Capture the cell that displays the provided text and extract its [X, Y] central coordinate. 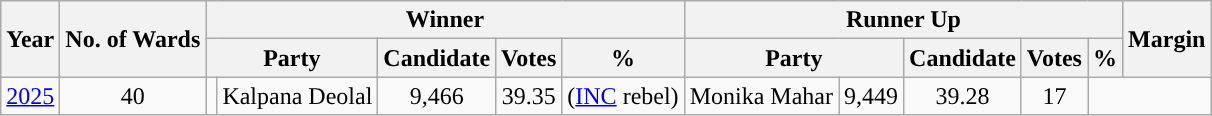
Margin [1167, 39]
No. of Wards [133, 39]
9,466 [437, 96]
Winner [445, 20]
Runner Up [903, 20]
Year [30, 39]
39.28 [963, 96]
(INC rebel) [623, 96]
Kalpana Deolal [298, 96]
39.35 [529, 96]
9,449 [870, 96]
17 [1054, 96]
40 [133, 96]
2025 [30, 96]
Monika Mahar [761, 96]
